Output the (X, Y) coordinate of the center of the cell containing the given text.  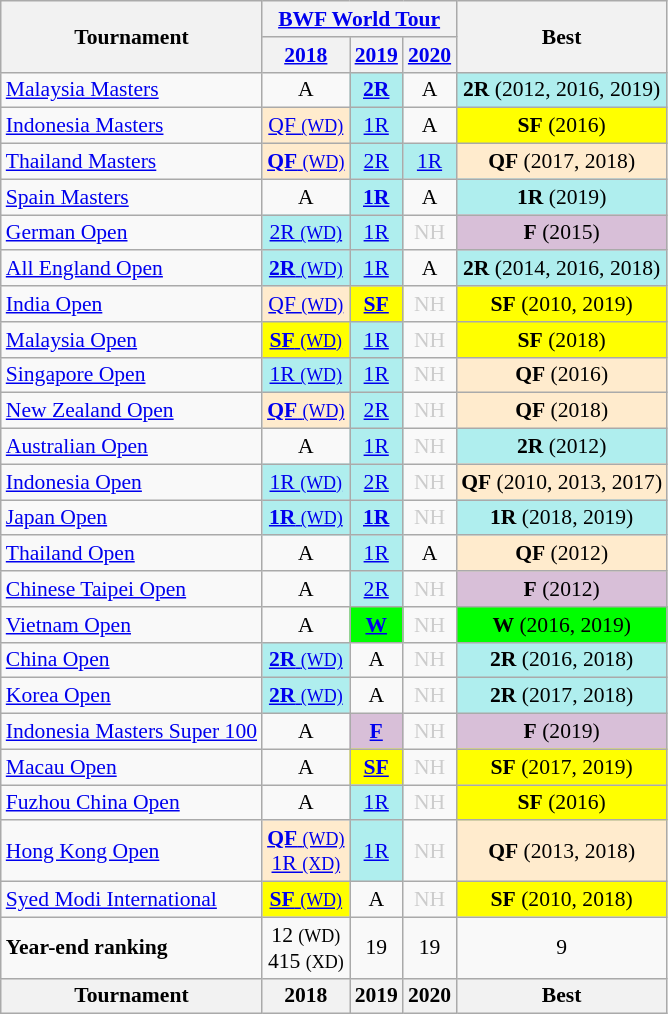
Malaysia Open (132, 340)
2R (2012) (562, 447)
F (2015) (562, 233)
9 (562, 948)
2R (2014, 2016, 2018) (562, 269)
Fuzhou China Open (132, 803)
Singapore Open (132, 375)
Thailand Masters (132, 162)
1R (2019) (562, 197)
W (2016, 2019) (562, 625)
Hong Kong Open (132, 852)
Indonesia Masters Super 100 (132, 732)
2R (2016, 2018) (562, 660)
Chinese Taipei Open (132, 589)
2R (2017, 2018) (562, 696)
All England Open (132, 269)
BWF World Tour (359, 19)
New Zealand Open (132, 411)
Korea Open (132, 696)
QF (WD) 1R (XD) (306, 852)
SF (2010, 2019) (562, 304)
W (376, 625)
2R (2012, 2016, 2019) (562, 90)
QF (2017, 2018) (562, 162)
SF (2010, 2018) (562, 900)
Japan Open (132, 518)
QF (2013, 2018) (562, 852)
12 (WD) 415 (XD) (306, 948)
China Open (132, 660)
Indonesia Masters (132, 126)
India Open (132, 304)
Year-end ranking (132, 948)
F (2012) (562, 589)
QF (2016) (562, 375)
Malaysia Masters (132, 90)
Vietnam Open (132, 625)
F (376, 732)
SF (2018) (562, 340)
1R (2018, 2019) (562, 518)
F (2019) (562, 732)
Syed Modi International (132, 900)
German Open (132, 233)
Thailand Open (132, 554)
Macau Open (132, 767)
Australian Open (132, 447)
QF (2018) (562, 411)
Spain Masters (132, 197)
QF (2012) (562, 554)
Indonesia Open (132, 482)
SF (2017, 2019) (562, 767)
QF (2010, 2013, 2017) (562, 482)
